Find where the given text appears and provide that cell's center as (x, y) coordinate. 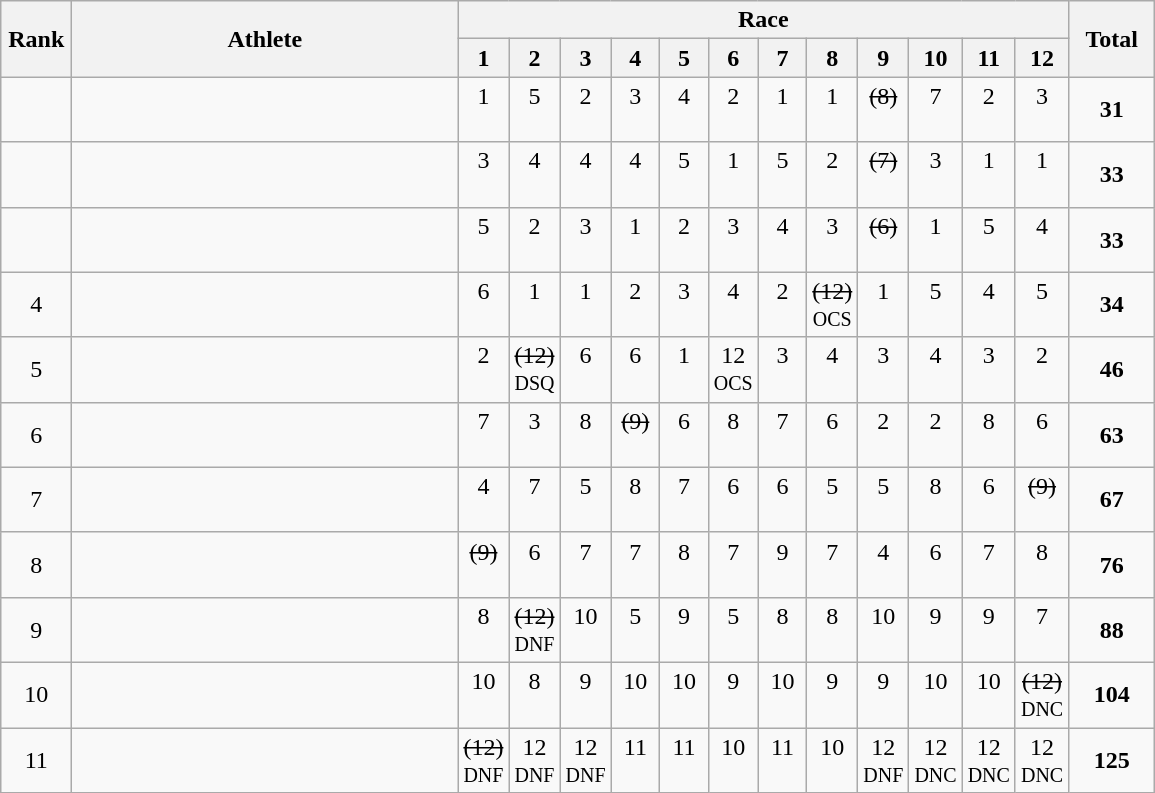
(6) (884, 240)
76 (1112, 564)
31 (1112, 110)
(12)DNC (1042, 694)
104 (1112, 694)
(12)DSQ (534, 370)
88 (1112, 630)
34 (1112, 304)
Total (1112, 39)
(7) (884, 174)
12 (1042, 58)
Athlete (265, 39)
12OCS (733, 370)
67 (1112, 500)
46 (1112, 370)
(12)OCS (832, 304)
(8) (884, 110)
125 (1112, 760)
Race (764, 20)
63 (1112, 434)
Rank (36, 39)
